Output the (X, Y) coordinate of the center of the cell containing the given text.  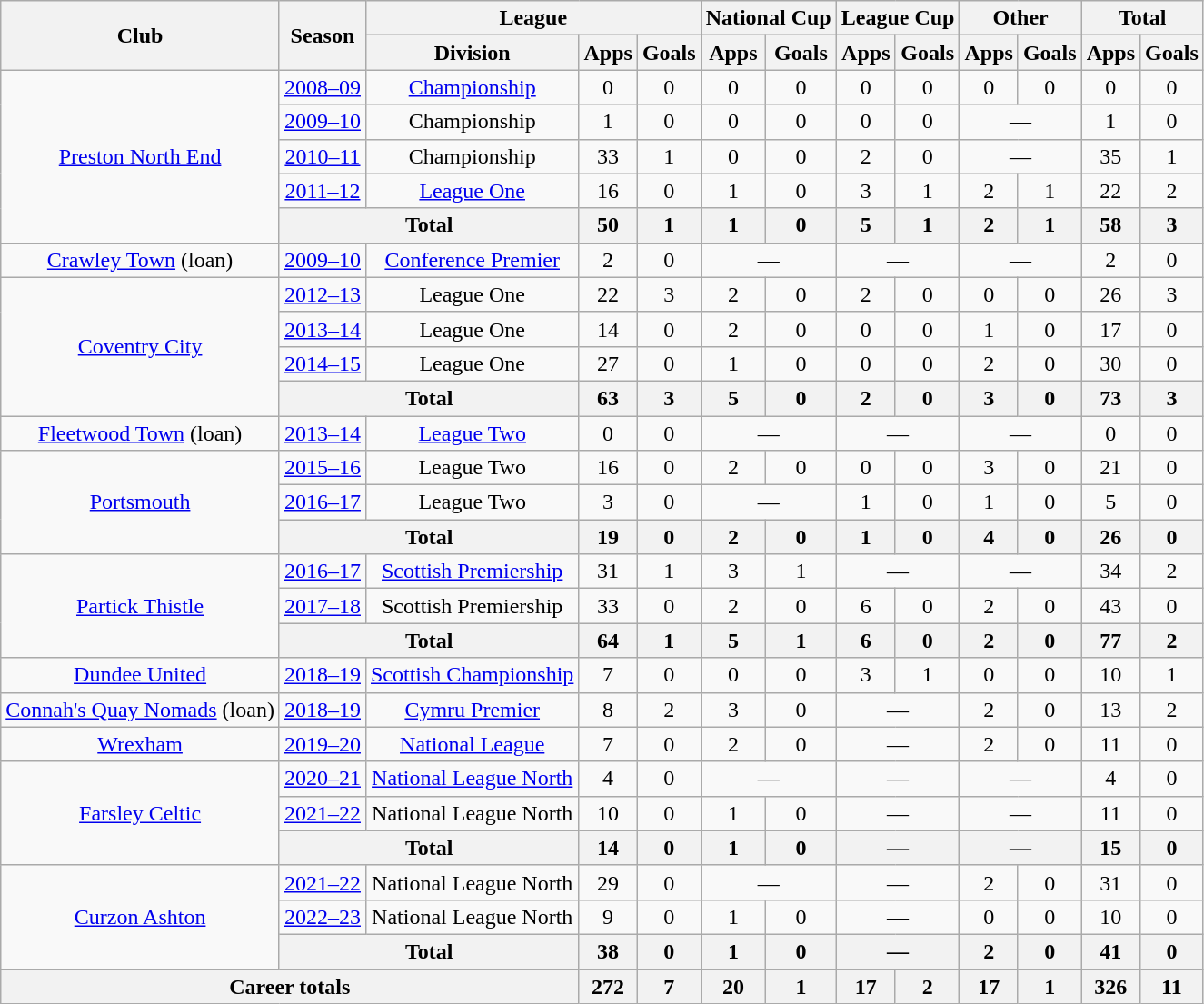
2008–09 (322, 87)
2011–12 (322, 191)
19 (608, 537)
272 (608, 986)
Portsmouth (140, 502)
Connah's Quay Nomads (loan) (140, 710)
41 (1110, 951)
77 (1110, 641)
2012–13 (322, 294)
43 (1110, 606)
2020–21 (322, 779)
30 (1110, 363)
27 (608, 363)
34 (1110, 572)
Conference Premier (472, 260)
20 (733, 986)
Career totals (290, 986)
League Cup (898, 18)
35 (1110, 156)
64 (608, 641)
Curzon Ashton (140, 917)
2022–23 (322, 917)
National Cup (769, 18)
50 (608, 225)
Preston North End (140, 156)
Crawley Town (loan) (140, 260)
Farsley Celtic (140, 813)
8 (608, 710)
29 (608, 882)
73 (1110, 398)
58 (1110, 225)
Wrexham (140, 744)
Fleetwood Town (loan) (140, 433)
2015–16 (322, 468)
Cymru Premier (472, 710)
2019–20 (322, 744)
63 (608, 398)
9 (608, 917)
38 (608, 951)
Season (322, 35)
2014–15 (322, 363)
Club (140, 35)
326 (1110, 986)
Dundee United (140, 675)
League (532, 18)
15 (1110, 848)
Scottish Championship (472, 675)
Division (472, 53)
National League (472, 744)
Other (1020, 18)
13 (1110, 710)
2017–18 (322, 606)
21 (1110, 468)
Coventry City (140, 346)
2010–11 (322, 156)
Partick Thistle (140, 606)
